Determine the (X, Y) coordinate at the center of the cell enclosing the given text.  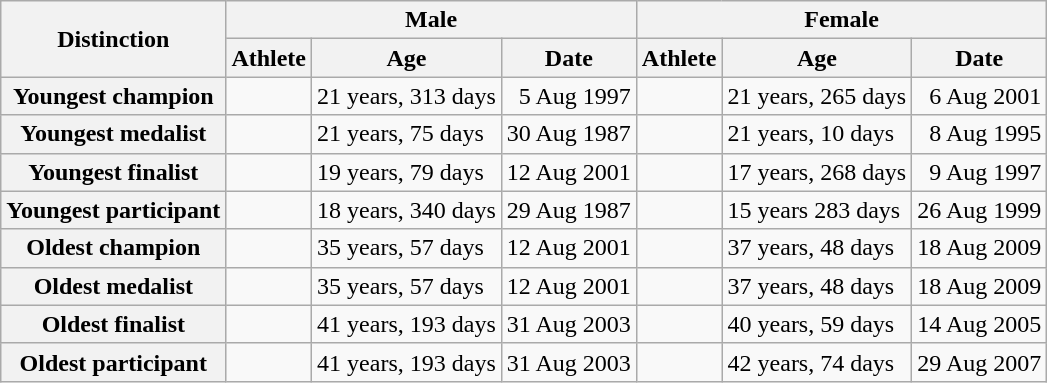
21 years, 75 days (407, 134)
21 years, 10 days (817, 134)
29 Aug 1987 (568, 210)
40 years, 59 days (817, 324)
8 Aug 1995 (980, 134)
Youngest champion (114, 96)
Oldest finalist (114, 324)
15 years 283 days (817, 210)
6 Aug 2001 (980, 96)
Male (431, 20)
Female (841, 20)
Distinction (114, 39)
Youngest participant (114, 210)
30 Aug 1987 (568, 134)
Oldest champion (114, 248)
26 Aug 1999 (980, 210)
29 Aug 2007 (980, 362)
21 years, 313 days (407, 96)
21 years, 265 days (817, 96)
18 years, 340 days (407, 210)
Oldest participant (114, 362)
42 years, 74 days (817, 362)
5 Aug 1997 (568, 96)
Youngest medalist (114, 134)
17 years, 268 days (817, 172)
Oldest medalist (114, 286)
9 Aug 1997 (980, 172)
19 years, 79 days (407, 172)
14 Aug 2005 (980, 324)
Youngest finalist (114, 172)
